Output the [x, y] coordinate of the center of the cell containing the given text.  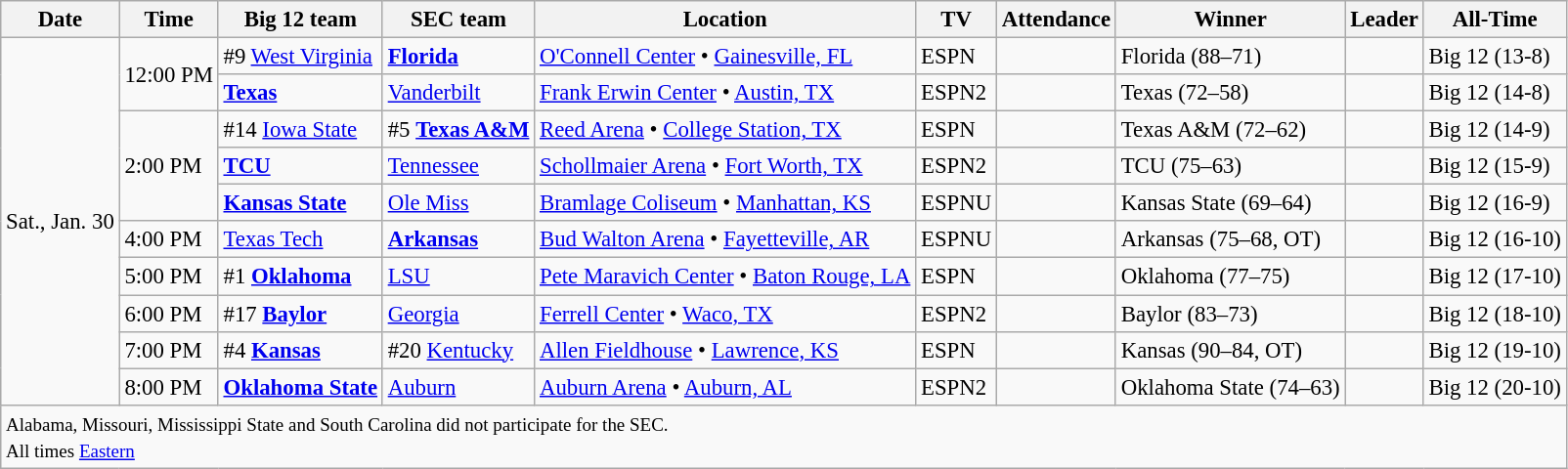
Arkansas (75–68, OT) [1230, 239]
Texas [300, 93]
SEC team [457, 20]
5:00 PM [168, 277]
#20 Kentucky [457, 350]
2:00 PM [168, 166]
Alabama, Missouri, Mississippi State and South Carolina did not participate for the SEC. All times Eastern [784, 436]
Sat., Jan. 30 [61, 222]
12:00 PM [168, 74]
#5 Texas A&M [457, 130]
4:00 PM [168, 239]
Time [168, 20]
#9 West Virginia [300, 57]
Texas (72–58) [1230, 93]
7:00 PM [168, 350]
Big 12 (14-8) [1495, 93]
TCU (75–63) [1230, 166]
Oklahoma State (74–63) [1230, 387]
Pete Maravich Center • Baton Rouge, LA [725, 277]
O'Connell Center • Gainesville, FL [725, 57]
Date [61, 20]
Auburn [457, 387]
#1 Oklahoma [300, 277]
Reed Arena • College Station, TX [725, 130]
Attendance [1056, 20]
#17 Baylor [300, 314]
Big 12 (17-10) [1495, 277]
Kansas State [300, 203]
Big 12 (16-9) [1495, 203]
Big 12 (13-8) [1495, 57]
#14 Iowa State [300, 130]
Florida [457, 57]
Auburn Arena • Auburn, AL [725, 387]
Big 12 team [300, 20]
Big 12 (20-10) [1495, 387]
Leader [1384, 20]
Big 12 (19-10) [1495, 350]
TV [956, 20]
Winner [1230, 20]
Big 12 (14-9) [1495, 130]
Big 12 (16-10) [1495, 239]
Ole Miss [457, 203]
Kansas State (69–64) [1230, 203]
Arkansas [457, 239]
Georgia [457, 314]
Vanderbilt [457, 93]
Florida (88–71) [1230, 57]
#4 Kansas [300, 350]
Big 12 (15-9) [1495, 166]
Oklahoma State [300, 387]
Texas A&M (72–62) [1230, 130]
Big 12 (18-10) [1495, 314]
Oklahoma (77–75) [1230, 277]
Baylor (83–73) [1230, 314]
TCU [300, 166]
Frank Erwin Center • Austin, TX [725, 93]
Bramlage Coliseum • Manhattan, KS [725, 203]
LSU [457, 277]
Location [725, 20]
Allen Fieldhouse • Lawrence, KS [725, 350]
Kansas (90–84, OT) [1230, 350]
Texas Tech [300, 239]
Bud Walton Arena • Fayetteville, AR [725, 239]
Schollmaier Arena • Fort Worth, TX [725, 166]
All-Time [1495, 20]
8:00 PM [168, 387]
6:00 PM [168, 314]
Ferrell Center • Waco, TX [725, 314]
Tennessee [457, 166]
